Detect which cell encompasses the target text, then output its [x, y] center coordinate. 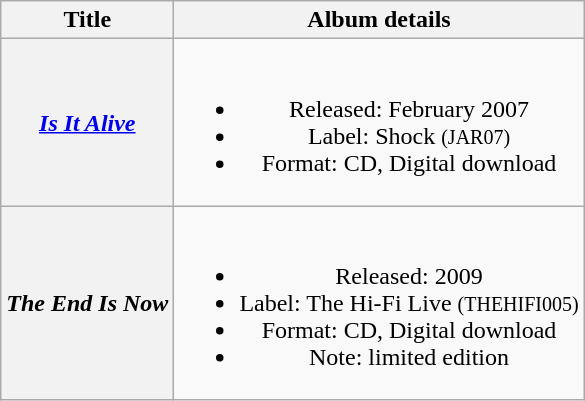
The End Is Now [88, 303]
Released: 2009Label: The Hi-Fi Live (THEHIFI005)Format: CD, Digital downloadNote: limited edition [379, 303]
Is It Alive [88, 122]
Album details [379, 20]
Title [88, 20]
Released: February 2007Label: Shock (JAR07)Format: CD, Digital download [379, 122]
